Find where the given text appears and provide that cell's center as [X, Y] coordinate. 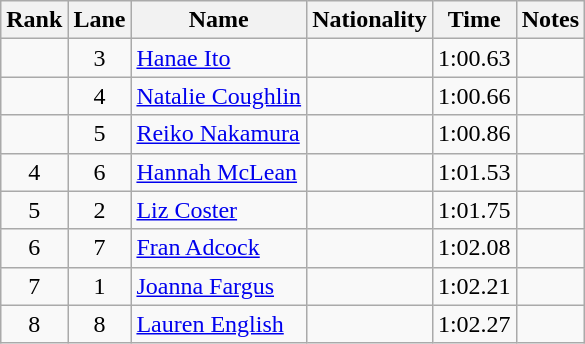
Lauren English [219, 324]
1 [100, 286]
1:01.53 [474, 172]
Natalie Coughlin [219, 96]
1:00.63 [474, 58]
Fran Adcock [219, 248]
1:00.66 [474, 96]
1:01.75 [474, 210]
Hannah McLean [219, 172]
Hanae Ito [219, 58]
Notes [550, 20]
1:02.21 [474, 286]
Nationality [370, 20]
Name [219, 20]
Time [474, 20]
1:02.27 [474, 324]
Joanna Fargus [219, 286]
Reiko Nakamura [219, 134]
3 [100, 58]
Lane [100, 20]
1:02.08 [474, 248]
1:00.86 [474, 134]
Rank [34, 20]
Liz Coster [219, 210]
2 [100, 210]
